Determine the (x, y) coordinate at the center of the cell enclosing the given text.  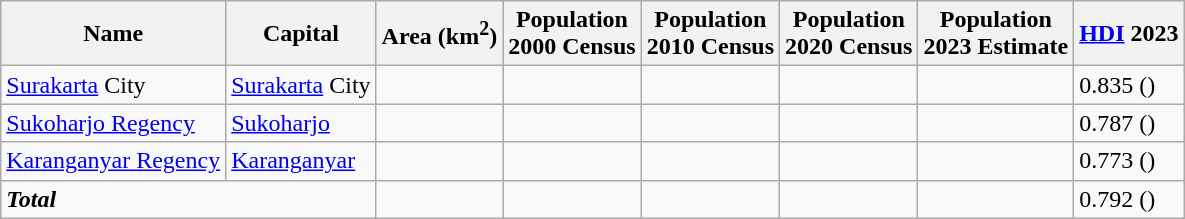
Area (km2) (440, 34)
Population2020 Census (849, 34)
0.835 () (1129, 85)
Sukoharjo Regency (114, 123)
Population2010 Census (710, 34)
Karanganyar Regency (114, 161)
Population2000 Census (572, 34)
0.773 () (1129, 161)
Sukoharjo (301, 123)
0.787 () (1129, 123)
0.792 () (1129, 199)
Capital (301, 34)
HDI 2023 (1129, 34)
Total (188, 199)
Population2023 Estimate (996, 34)
Karanganyar (301, 161)
Name (114, 34)
